For the text-containing cell, return its midpoint in [X, Y] coordinate format. 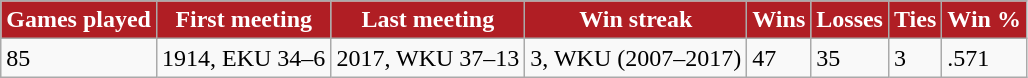
Last meeting [428, 20]
Ties [914, 20]
Win % [984, 20]
35 [850, 58]
2017, WKU 37–13 [428, 58]
3 [914, 58]
First meeting [243, 20]
85 [79, 58]
Wins [779, 20]
Win streak [636, 20]
Games played [79, 20]
Losses [850, 20]
1914, EKU 34–6 [243, 58]
47 [779, 58]
.571 [984, 58]
3, WKU (2007–2017) [636, 58]
